Determine the (X, Y) coordinate at the center of the cell enclosing the given text.  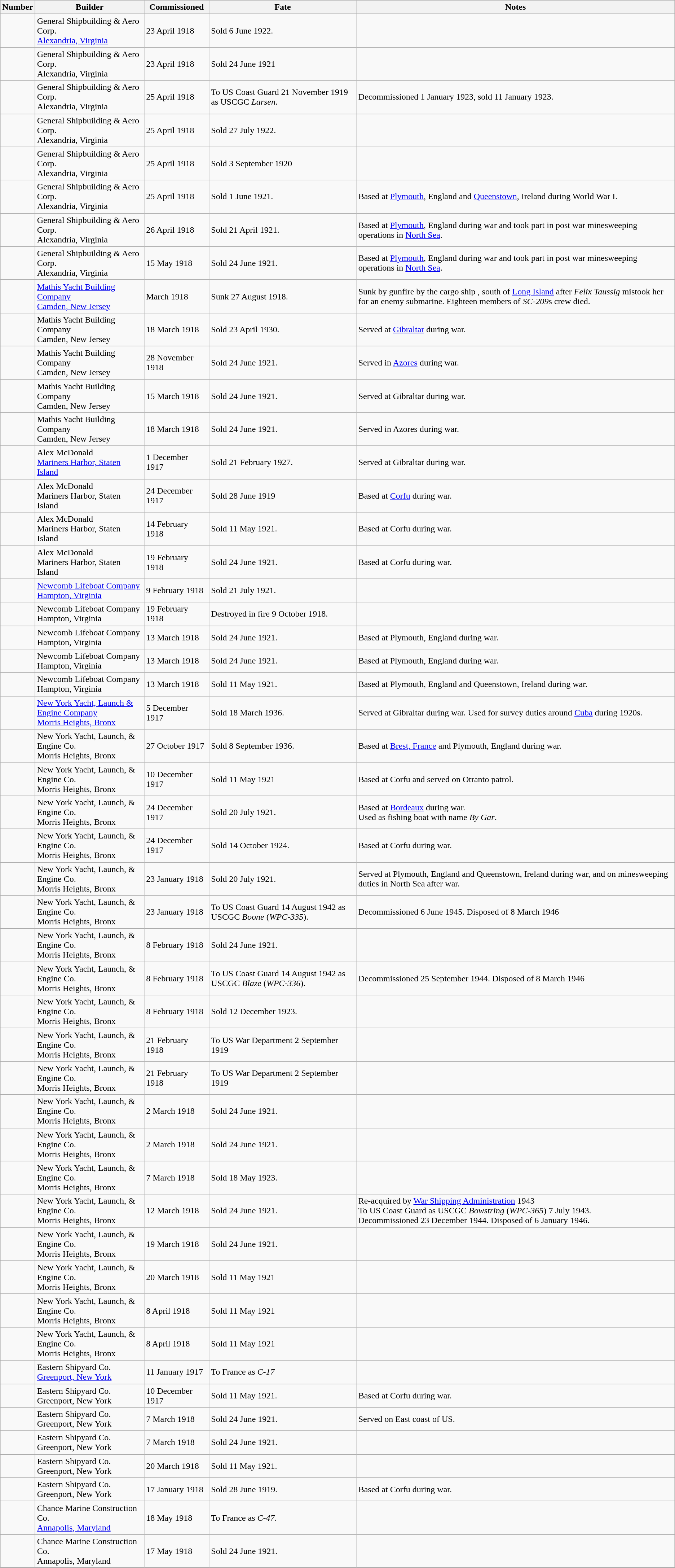
To France as C-17 (283, 1372)
15 March 1918 (177, 396)
Sold 21 February 1927. (283, 463)
27 October 1917 (177, 746)
28 November 1918 (177, 363)
17 May 1918 (177, 1551)
9 February 1918 (177, 590)
Sold 24 June 1921 (283, 64)
Sold 21 July 1921. (283, 590)
Builder (89, 7)
Sold 21 April 1921. (283, 230)
Based at Plymouth, England and Queenstown, Ireland during war. (516, 684)
Sold 18 May 1923. (283, 1178)
Sold 23 April 1930. (283, 329)
5 December 1917 (177, 713)
Sold 14 October 1924. (283, 845)
Number (18, 7)
Destroyed in fire 9 October 1918. (283, 614)
12 March 1918 (177, 1211)
26 April 1918 (177, 230)
To France as C-47. (283, 1518)
To US Coast Guard 14 August 1942 as USCGC Boone (WPC-335). (283, 912)
Decommissioned 6 June 1945. Disposed of 8 March 1946 (516, 912)
To US Coast Guard 14 August 1942 as USCGC Blaze (WPC-336). (283, 978)
Served at Plymouth, England and Queenstown, Ireland during war, and on minesweeping duties in North Sea after war. (516, 879)
Sold 12 December 1923. (283, 1012)
Decommissioned 25 September 1944. Disposed of 8 March 1946 (516, 978)
11 January 1917 (177, 1372)
Sunk 27 August 1918. (283, 296)
Sold 28 June 1919 (283, 496)
14 February 1918 (177, 529)
Based at Corfu and served on Otranto patrol. (516, 779)
Served on East coast of US. (516, 1419)
Sold 8 September 1936. (283, 746)
Sold 28 June 1919. (283, 1489)
1 December 1917 (177, 463)
Based at Plymouth, England and Queenstown, Ireland during World War I. (516, 197)
15 May 1918 (177, 263)
Served at Gibraltar during war. Used for survey duties around Cuba during 1920s. (516, 713)
Based at Brest, France and Plymouth, England during war. (516, 746)
New York Yacht, Launch & Engine CompanyMorris Heights, Bronx (89, 713)
Sold 18 March 1936. (283, 713)
18 May 1918 (177, 1518)
Based at Bordeaux during war.Used as fishing boat with name By Gar. (516, 812)
Sold 6 June 1922. (283, 31)
Fate (283, 7)
To US Coast Guard 21 November 1919 as USCGC Larsen. (283, 97)
Sold 1 June 1921. (283, 197)
17 January 1918 (177, 1489)
19 March 1918 (177, 1244)
March 1918 (177, 296)
Commissioned (177, 7)
Decommissioned 1 January 1923, sold 11 January 1923. (516, 97)
Sold 27 July 1922. (283, 130)
Notes (516, 7)
Sold 3 September 1920 (283, 163)
